Detect which cell encompasses the target text, then output its (x, y) center coordinate. 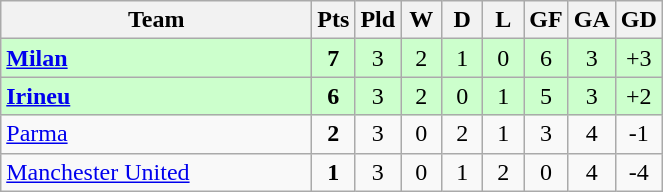
GD (638, 20)
GF (546, 20)
L (504, 20)
+2 (638, 96)
Manchester United (156, 172)
-1 (638, 134)
7 (334, 58)
Pts (334, 20)
Milan (156, 58)
-4 (638, 172)
GA (592, 20)
Team (156, 20)
+3 (638, 58)
5 (546, 96)
Pld (378, 20)
D (462, 20)
W (422, 20)
Irineu (156, 96)
Parma (156, 134)
